Determine the (X, Y) coordinate at the center of the cell enclosing the given text.  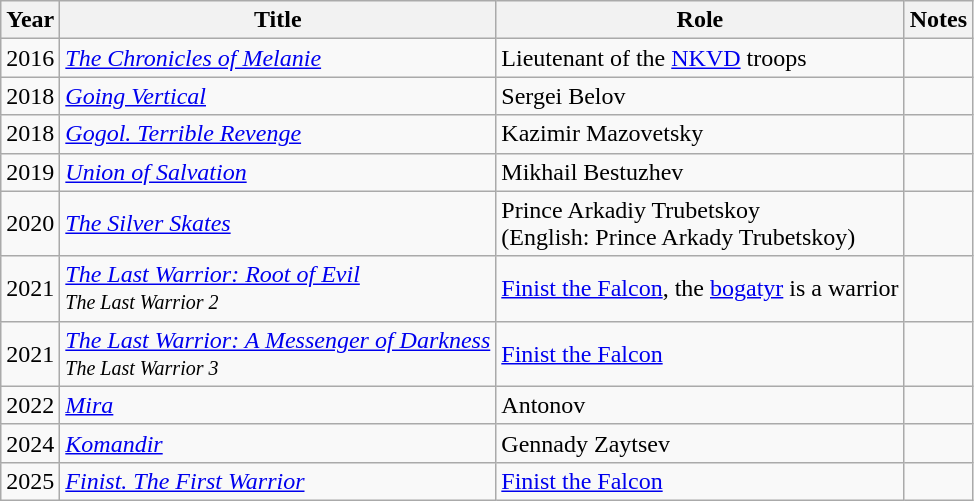
2024 (30, 443)
Going Vertical (278, 96)
Gogol. Terrible Revenge (278, 134)
Mira (278, 405)
Title (278, 20)
Finist the Falcon, the bogatyr is a warrior (700, 288)
The Last Warrior: A Messenger of Darkness The Last Warrior 3 (278, 354)
2016 (30, 58)
2020 (30, 224)
2019 (30, 172)
Prince Arkadiy Trubetskoy (English: Prince Arkady Trubetskoy) (700, 224)
Mikhail Bestuzhev (700, 172)
Finist. The First Warrior (278, 481)
Komandir (278, 443)
Lieutenant of the NKVD troops (700, 58)
The Chronicles of Melanie (278, 58)
Gennady Zaytsev (700, 443)
Role (700, 20)
Antonov (700, 405)
Notes (938, 20)
2022 (30, 405)
Union of Salvation (278, 172)
The Silver Skates (278, 224)
Year (30, 20)
The Last Warrior: Root of Evil The Last Warrior 2 (278, 288)
2025 (30, 481)
Sergei Belov (700, 96)
Kazimir Mazovetsky (700, 134)
